Find where the given text appears and provide that cell's center as (x, y) coordinate. 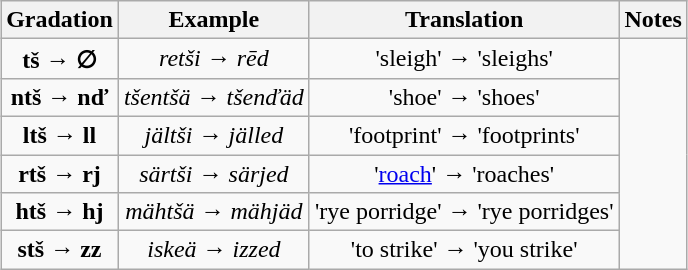
stš → zz (60, 250)
'to strike' → 'you strike' (464, 250)
'shoe' → 'shoes' (464, 97)
ntš → nď (60, 97)
tš → ∅ (60, 59)
Example (214, 20)
'footprint' → 'footprints' (464, 135)
ltš → ll (60, 135)
Translation (464, 20)
jältši → jälled (214, 135)
retši → rēd (214, 59)
Notes (653, 20)
htš → hj (60, 212)
mähtšä → mähjäd (214, 212)
särtši → särjed (214, 173)
tšentšä → tšenďäd (214, 97)
iskeä → izzed (214, 250)
'rye porridge' → 'rye porridges' (464, 212)
'roach' → 'roaches' (464, 173)
'sleigh' → 'sleighs' (464, 59)
Gradation (60, 20)
rtš → rj (60, 173)
